Search for the cell housing the specified text and yield its (x, y) center coordinate. 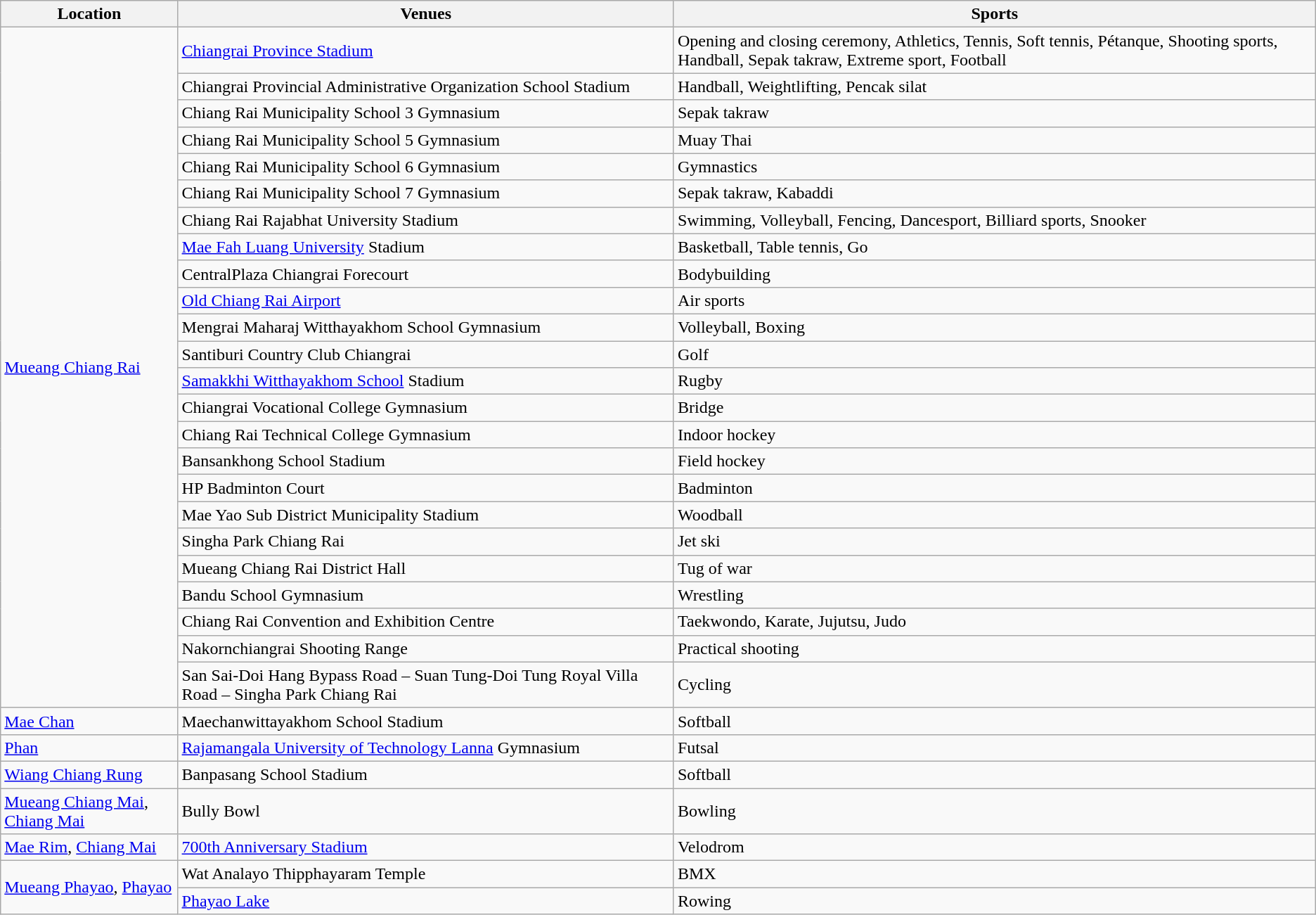
Sepak takraw, Kabaddi (994, 193)
Sepak takraw (994, 113)
Wrestling (994, 595)
Chiangrai Province Stadium (426, 51)
Phan (89, 748)
Wiang Chiang Rung (89, 774)
Badminton (994, 488)
Bodybuilding (994, 274)
Mueang Phayao, Phayao (89, 888)
Chiang Rai Convention and Exhibition Centre (426, 622)
Mae Rim, Chiang Mai (89, 847)
Handball, Weightlifting, Pencak silat (994, 87)
Chiang Rai Rajabhat University Stadium (426, 220)
Muay Thai (994, 140)
Mueang Chiang Rai (89, 368)
Cycling (994, 685)
Chiang Rai Technical College Gymnasium (426, 435)
700th Anniversary Stadium (426, 847)
Venues (426, 14)
Swimming, Volleyball, Fencing, Dancesport, Billiard sports, Snooker (994, 220)
Gymnastics (994, 167)
Chiangrai Vocational College Gymnasium (426, 408)
Rajamangala University of Technology Lanna Gymnasium (426, 748)
Basketball, Table tennis, Go (994, 247)
Woodball (994, 515)
Location (89, 14)
Rugby (994, 381)
Mae Chan (89, 721)
Sports (994, 14)
Futsal (994, 748)
Field hockey (994, 461)
Mueang Chiang Rai District Hall (426, 568)
Bowling (994, 810)
Bandu School Gymnasium (426, 595)
CentralPlaza Chiangrai Forecourt (426, 274)
Taekwondo, Karate, Jujutsu, Judo (994, 622)
Maechanwittayakhom School Stadium (426, 721)
San Sai-Doi Hang Bypass Road – Suan Tung-Doi Tung Royal Villa Road – Singha Park Chiang Rai (426, 685)
Chiang Rai Municipality School 3 Gymnasium (426, 113)
Chiang Rai Municipality School 6 Gymnasium (426, 167)
Singha Park Chiang Rai (426, 542)
Old Chiang Rai Airport (426, 300)
Volleyball, Boxing (994, 327)
Samakkhi Witthayakhom School Stadium (426, 381)
Jet ski (994, 542)
BMX (994, 874)
Tug of war (994, 568)
Nakornchiangrai Shooting Range (426, 648)
Air sports (994, 300)
Chiang Rai Municipality School 5 Gymnasium (426, 140)
HP Badminton Court (426, 488)
Mengrai Maharaj Witthayakhom School Gymnasium (426, 327)
Phayao Lake (426, 901)
Velodrom (994, 847)
Opening and closing ceremony, Athletics, Tennis, Soft tennis, Pétanque, Shooting sports, Handball, Sepak takraw, Extreme sport, Football (994, 51)
Mueang Chiang Mai, Chiang Mai (89, 810)
Golf (994, 354)
Bansankhong School Stadium (426, 461)
Practical shooting (994, 648)
Mae Fah Luang University Stadium (426, 247)
Chiang Rai Municipality School 7 Gymnasium (426, 193)
Rowing (994, 901)
Wat Analayo Thipphayaram Temple (426, 874)
Bully Bowl (426, 810)
Chiangrai Provincial Administrative Organization School Stadium (426, 87)
Bridge (994, 408)
Indoor hockey (994, 435)
Mae Yao Sub District Municipality Stadium (426, 515)
Banpasang School Stadium (426, 774)
Santiburi Country Club Chiangrai (426, 354)
